Detect which cell encompasses the target text, then output its (x, y) center coordinate. 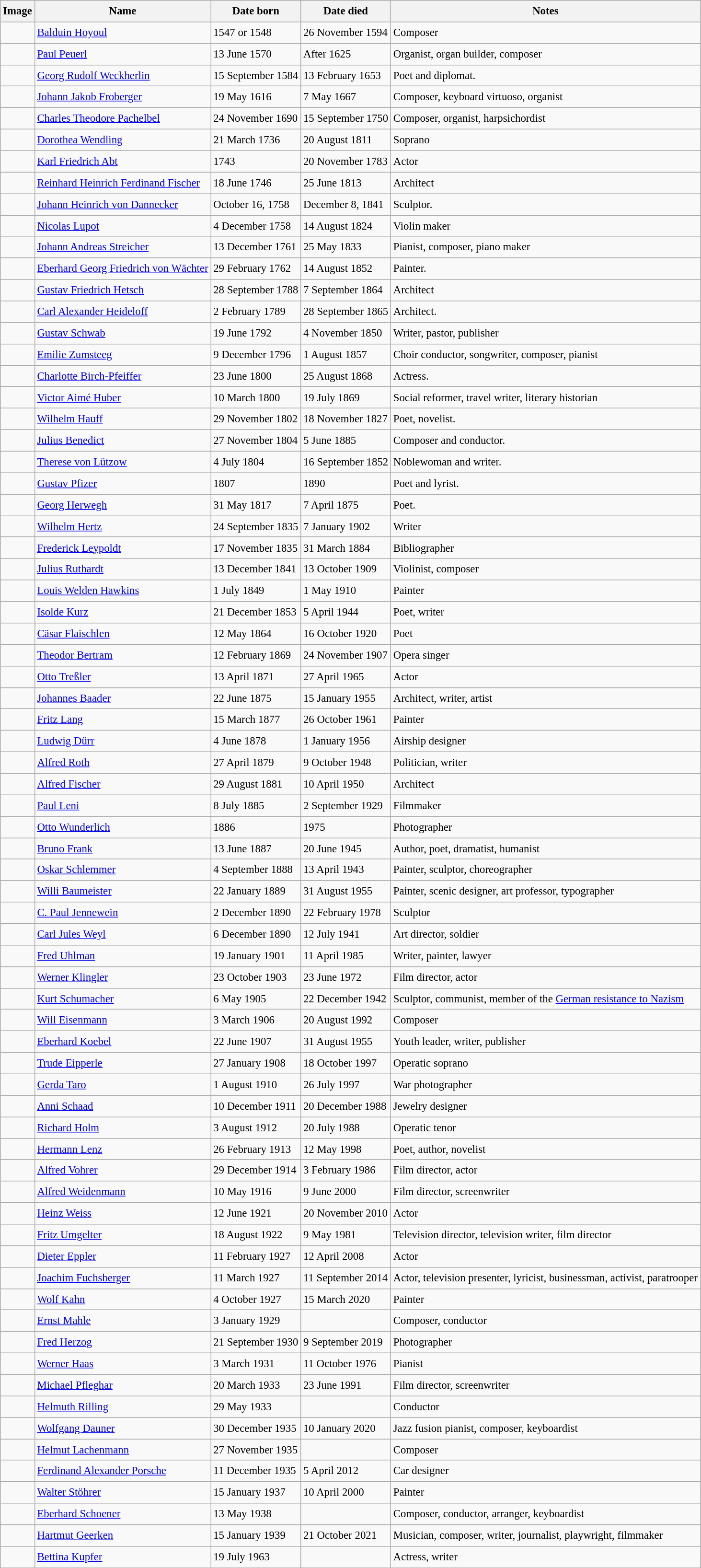
Airship designer (545, 741)
21 December 1853 (256, 613)
Painter, sculptor, choreographer (545, 870)
Frederick Leypoldt (123, 548)
October 16, 1758 (256, 204)
Opera singer (545, 656)
Art director, soldier (545, 935)
1547 or 1548 (256, 33)
20 November 2010 (346, 1214)
15 March 1877 (256, 720)
Sculptor, communist, member of the German resistance to Nazism (545, 999)
Filmmaker (545, 805)
Gustav Friedrich Hetsch (123, 290)
14 August 1824 (346, 226)
29 August 1881 (256, 784)
23 October 1903 (256, 977)
Fred Herzog (123, 1342)
Operatic tenor (545, 1127)
4 November 1850 (346, 334)
4 June 1878 (256, 741)
Actress, writer (545, 1557)
Kurt Schumacher (123, 999)
20 August 1811 (346, 140)
Georg Herwegh (123, 505)
Fred Uhlman (123, 956)
After 1625 (346, 55)
Operatic soprano (545, 1063)
Bibliographer (545, 548)
7 April 1875 (346, 505)
20 July 1988 (346, 1127)
Gustav Schwab (123, 334)
16 October 1920 (346, 634)
Writer, painter, lawyer (545, 956)
Anni Schaad (123, 1106)
Michael Pfleghar (123, 1385)
7 September 1864 (346, 290)
Johann Jakob Froberger (123, 97)
Werner Haas (123, 1364)
13 February 1653 (346, 76)
Composer and conductor. (545, 441)
12 May 1998 (346, 1150)
Cäsar Flaischlen (123, 634)
Helmut Lachenmann (123, 1450)
11 March 1927 (256, 1278)
Carl Jules Weyl (123, 935)
Date born (256, 12)
Eberhard Georg Friedrich von Wächter (123, 268)
7 January 1902 (346, 526)
15 March 2020 (346, 1299)
Organist, organ builder, composer (545, 55)
Wolfgang Dauner (123, 1429)
22 June 1875 (256, 698)
19 May 1616 (256, 97)
Wilhelm Hauff (123, 419)
10 May 1916 (256, 1192)
3 February 1986 (346, 1171)
Bettina Kupfer (123, 1557)
Painter, scenic designer, art professor, typographer (545, 892)
11 February 1927 (256, 1257)
4 October 1927 (256, 1299)
6 December 1890 (256, 935)
22 June 1907 (256, 1042)
12 April 2008 (346, 1257)
4 September 1888 (256, 870)
5 April 1944 (346, 613)
Composer, keyboard virtuoso, organist (545, 97)
Louis Welden Hawkins (123, 591)
27 April 1965 (346, 677)
Gustav Pfizer (123, 483)
Gerda Taro (123, 1084)
1 August 1910 (256, 1084)
2 February 1789 (256, 312)
1975 (346, 827)
Julius Benedict (123, 441)
18 November 1827 (346, 419)
21 September 1930 (256, 1342)
Architect. (545, 312)
4 July 1804 (256, 462)
22 December 1942 (346, 999)
4 December 1758 (256, 226)
26 November 1594 (346, 33)
15 January 1955 (346, 698)
Poet (545, 634)
Therese von Lützow (123, 462)
1 May 1910 (346, 591)
Composer, conductor (545, 1321)
9 May 1981 (346, 1235)
9 June 2000 (346, 1192)
Jazz fusion pianist, composer, keyboardist (545, 1429)
16 September 1852 (346, 462)
12 May 1864 (256, 634)
3 March 1906 (256, 1020)
Youth leader, writer, publisher (545, 1042)
28 September 1788 (256, 290)
Georg Rudolf Weckherlin (123, 76)
25 August 1868 (346, 376)
20 December 1988 (346, 1106)
Fritz Lang (123, 720)
Joachim Fuchsberger (123, 1278)
11 December 1935 (256, 1472)
Johannes Baader (123, 698)
December 8, 1841 (346, 204)
Johann Heinrich von Dannecker (123, 204)
Will Eisenmann (123, 1020)
Reinhard Heinrich Ferdinand Fischer (123, 183)
Pianist, composer, piano maker (545, 247)
Politician, writer (545, 763)
Painter. (545, 268)
27 November 1935 (256, 1450)
18 October 1997 (346, 1063)
Victor Aimé Huber (123, 398)
11 April 1985 (346, 956)
Date died (346, 12)
23 June 1800 (256, 376)
Eberhard Koebel (123, 1042)
Ferdinand Alexander Porsche (123, 1472)
24 November 1690 (256, 119)
1 July 1849 (256, 591)
5 April 2012 (346, 1472)
12 July 1941 (346, 935)
Werner Klingler (123, 977)
3 January 1929 (256, 1321)
6 May 1905 (256, 999)
Ludwig Dürr (123, 741)
23 June 1972 (346, 977)
13 June 1570 (256, 55)
5 June 1885 (346, 441)
Charles Theodore Pachelbel (123, 119)
Richard Holm (123, 1127)
Alfred Roth (123, 763)
Paul Peuerl (123, 55)
Architect, writer, artist (545, 698)
25 May 1833 (346, 247)
1890 (346, 483)
20 August 1992 (346, 1020)
12 February 1869 (256, 656)
27 November 1804 (256, 441)
22 February 1978 (346, 913)
22 January 1889 (256, 892)
24 November 1907 (346, 656)
C. Paul Jennewein (123, 913)
29 May 1933 (256, 1406)
Poet and lyrist. (545, 483)
Social reformer, travel writer, literary historian (545, 398)
Musician, composer, writer, journalist, playwright, filmmaker (545, 1536)
29 December 1914 (256, 1171)
8 July 1885 (256, 805)
Oskar Schlemmer (123, 870)
17 November 1835 (256, 548)
Isolde Kurz (123, 613)
Nicolas Lupot (123, 226)
31 May 1817 (256, 505)
13 April 1943 (346, 870)
Julius Ruthardt (123, 569)
Jewelry designer (545, 1106)
15 January 1939 (256, 1536)
Theodor Bertram (123, 656)
Poet, author, novelist (545, 1150)
Balduin Hoyoul (123, 33)
10 December 1911 (256, 1106)
11 September 2014 (346, 1278)
War photographer (545, 1084)
28 September 1865 (346, 312)
11 October 1976 (346, 1364)
15 September 1750 (346, 119)
3 August 1912 (256, 1127)
Actor, television presenter, lyricist, businessman, activist, paratrooper (545, 1278)
Alfred Vohrer (123, 1171)
Wilhelm Hertz (123, 526)
Karl Friedrich Abt (123, 161)
Hermann Lenz (123, 1150)
Conductor (545, 1406)
13 October 1909 (346, 569)
Emilie Zumsteeg (123, 355)
26 February 1913 (256, 1150)
29 November 1802 (256, 419)
27 April 1879 (256, 763)
19 July 1963 (256, 1557)
26 July 1997 (346, 1084)
Charlotte Birch-Pfeiffer (123, 376)
Violin maker (545, 226)
Alfred Fischer (123, 784)
25 June 1813 (346, 183)
10 January 2020 (346, 1429)
Otto Treßler (123, 677)
20 June 1945 (346, 848)
1886 (256, 827)
Otto Wunderlich (123, 827)
Writer (545, 526)
9 December 1796 (256, 355)
Heinz Weiss (123, 1214)
9 September 2019 (346, 1342)
Walter Stöhrer (123, 1493)
13 April 1871 (256, 677)
26 October 1961 (346, 720)
3 March 1931 (256, 1364)
12 June 1921 (256, 1214)
Choir conductor, songwriter, composer, pianist (545, 355)
Poet, writer (545, 613)
Writer, pastor, publisher (545, 334)
Carl Alexander Heideloff (123, 312)
Bruno Frank (123, 848)
Dieter Eppler (123, 1257)
Noblewoman and writer. (545, 462)
15 January 1937 (256, 1493)
20 March 1933 (256, 1385)
Notes (545, 12)
18 June 1746 (256, 183)
30 December 1935 (256, 1429)
9 October 1948 (346, 763)
18 August 1922 (256, 1235)
Composer, organist, harpsichordist (545, 119)
Car designer (545, 1472)
15 September 1584 (256, 76)
Hartmut Geerken (123, 1536)
Sculptor. (545, 204)
14 August 1852 (346, 268)
Dorothea Wendling (123, 140)
Author, poet, dramatist, humanist (545, 848)
Eberhard Schoener (123, 1514)
Alfred Weidenmann (123, 1192)
Fritz Umgelter (123, 1235)
21 March 1736 (256, 140)
Helmuth Rilling (123, 1406)
1743 (256, 161)
10 April 2000 (346, 1493)
Trude Eipperle (123, 1063)
2 September 1929 (346, 805)
10 March 1800 (256, 398)
24 September 1835 (256, 526)
Willi Baumeister (123, 892)
1807 (256, 483)
Soprano (545, 140)
13 May 1938 (256, 1514)
7 May 1667 (346, 97)
31 March 1884 (346, 548)
Violinist, composer (545, 569)
Paul Leni (123, 805)
Name (123, 12)
Composer, conductor, arranger, keyboardist (545, 1514)
27 January 1908 (256, 1063)
19 July 1869 (346, 398)
Poet, novelist. (545, 419)
13 December 1761 (256, 247)
19 June 1792 (256, 334)
20 November 1783 (346, 161)
10 April 1950 (346, 784)
Johann Andreas Streicher (123, 247)
1 January 1956 (346, 741)
Sculptor (545, 913)
13 December 1841 (256, 569)
Image (17, 12)
19 January 1901 (256, 956)
Poet and diplomat. (545, 76)
Pianist (545, 1364)
2 December 1890 (256, 913)
Television director, television writer, film director (545, 1235)
21 October 2021 (346, 1536)
1 August 1857 (346, 355)
Actress. (545, 376)
Ernst Mahle (123, 1321)
13 June 1887 (256, 848)
Wolf Kahn (123, 1299)
23 June 1991 (346, 1385)
29 February 1762 (256, 268)
Poet. (545, 505)
